Detect which cell encompasses the target text, then output its [X, Y] center coordinate. 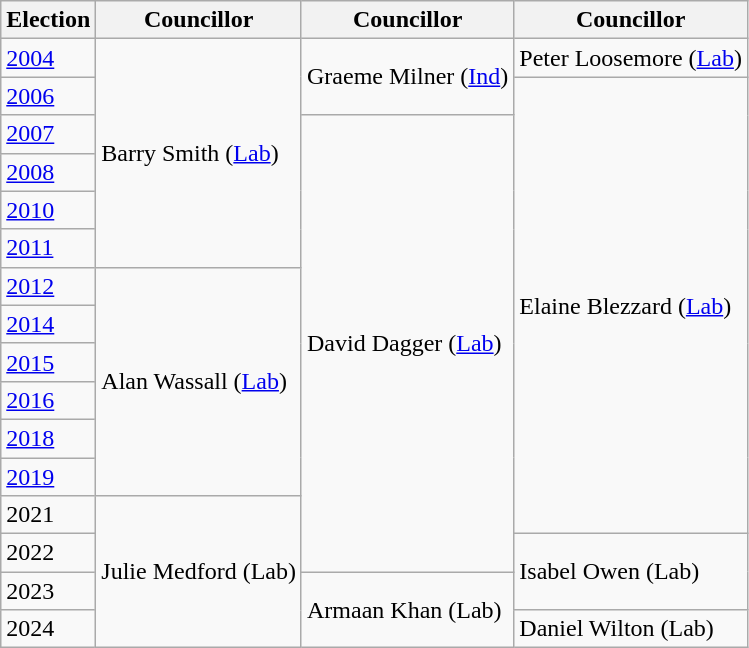
2023 [48, 591]
David Dagger (Lab) [407, 344]
Graeme Milner (Ind) [407, 77]
2008 [48, 172]
2014 [48, 324]
2022 [48, 553]
2004 [48, 58]
Barry Smith (Lab) [199, 153]
2024 [48, 629]
2018 [48, 438]
2015 [48, 362]
Armaan Khan (Lab) [407, 610]
Elaine Blezzard (Lab) [631, 306]
Julie Medford (Lab) [199, 572]
2021 [48, 515]
Election [48, 20]
2019 [48, 477]
2007 [48, 134]
Daniel Wilton (Lab) [631, 629]
Isabel Owen (Lab) [631, 572]
Alan Wassall (Lab) [199, 381]
2012 [48, 286]
2010 [48, 210]
2011 [48, 248]
Peter Loosemore (Lab) [631, 58]
2016 [48, 400]
2006 [48, 96]
